Identify which cell holds the provided text, then report its [x, y] central coordinate. 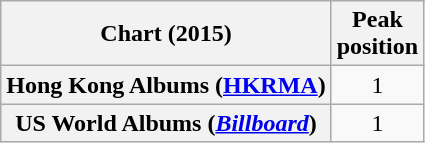
US World Albums (Billboard) [166, 123]
Chart (2015) [166, 34]
Peakposition [377, 34]
Hong Kong Albums (HKRMA) [166, 85]
